Scan for the cell matching the given text and deliver its (x, y) coordinate at center. 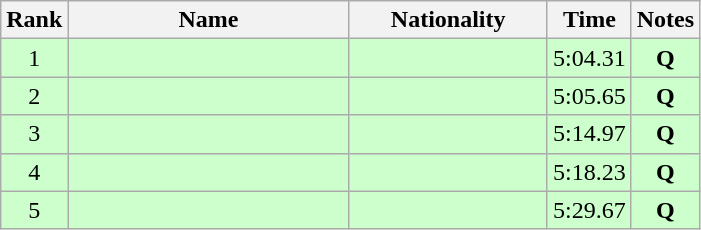
1 (34, 58)
5:18.23 (589, 172)
5:29.67 (589, 210)
3 (34, 134)
Nationality (448, 20)
Name (208, 20)
5 (34, 210)
Notes (665, 20)
Rank (34, 20)
2 (34, 96)
5:04.31 (589, 58)
5:05.65 (589, 96)
Time (589, 20)
5:14.97 (589, 134)
4 (34, 172)
